For the text-containing cell, return its midpoint in [x, y] coordinate format. 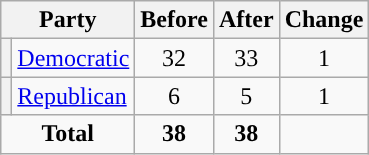
Democratic [74, 58]
After [246, 20]
Before [174, 20]
Republican [74, 96]
Change [324, 20]
33 [246, 58]
5 [246, 96]
Party [68, 20]
32 [174, 58]
6 [174, 96]
Total [68, 134]
